Provide the [X, Y] coordinate of the cell's center where the given text is located.  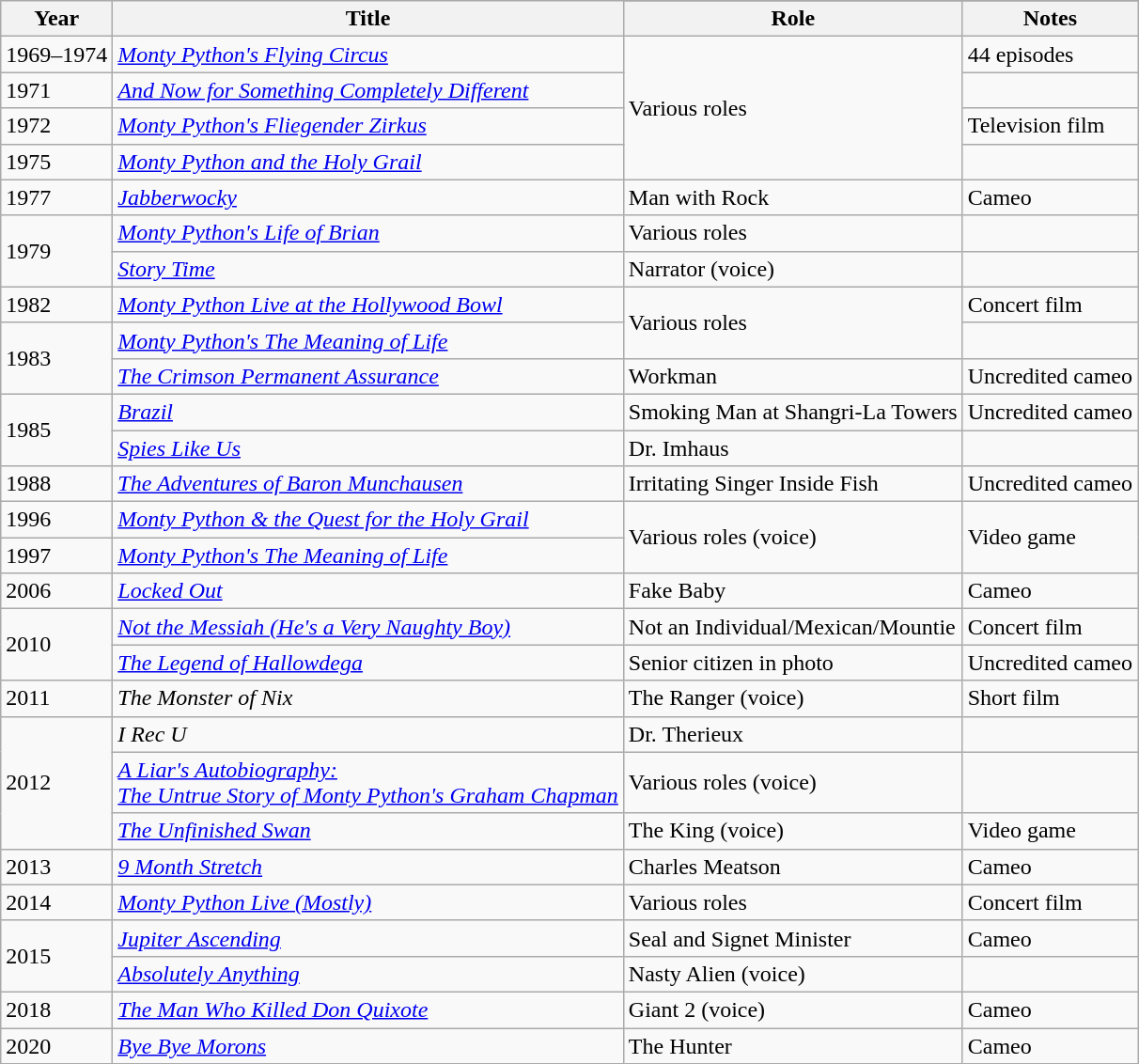
1979 [56, 251]
Notes [1050, 19]
The King (voice) [793, 831]
2014 [56, 902]
1996 [56, 520]
Title [368, 19]
1985 [56, 430]
Story Time [368, 269]
Narrator (voice) [793, 269]
Dr. Therieux [793, 734]
Irritating Singer Inside Fish [793, 484]
Man with Rock [793, 197]
1975 [56, 162]
The Legend of Hallowdega [368, 663]
1988 [56, 484]
The Man Who Killed Don Quixote [368, 1009]
Charles Meatson [793, 867]
2020 [56, 1046]
1969–1974 [56, 55]
Giant 2 (voice) [793, 1009]
Absolutely Anything [368, 974]
44 episodes [1050, 55]
Short film [1050, 698]
Workman [793, 376]
The Adventures of Baron Munchausen [368, 484]
1972 [56, 126]
2006 [56, 591]
I Rec U [368, 734]
1982 [56, 305]
Monty Python's Fliegender Zirkus [368, 126]
Fake Baby [793, 591]
Jabberwocky [368, 197]
Spies Like Us [368, 448]
Dr. Imhaus [793, 448]
1983 [56, 358]
The Unfinished Swan [368, 831]
Smoking Man at Shangri-La Towers [793, 412]
2013 [56, 867]
The Crimson Permanent Assurance [368, 376]
Monty Python's Life of Brian [368, 233]
Year [56, 19]
Monty Python Live (Mostly) [368, 902]
Not the Messiah (He's a Very Naughty Boy) [368, 627]
1971 [56, 90]
A Liar's Autobiography:The Untrue Story of Monty Python's Graham Chapman [368, 782]
2011 [56, 698]
The Ranger (voice) [793, 698]
Bye Bye Morons [368, 1046]
And Now for Something Completely Different [368, 90]
Seal and Signet Minister [793, 938]
Monty Python & the Quest for the Holy Grail [368, 520]
2015 [56, 956]
2018 [56, 1009]
Jupiter Ascending [368, 938]
1997 [56, 555]
Monty Python Live at the Hollywood Bowl [368, 305]
The Monster of Nix [368, 698]
Nasty Alien (voice) [793, 974]
Locked Out [368, 591]
2012 [56, 782]
1977 [56, 197]
Monty Python's Flying Circus [368, 55]
2010 [56, 645]
9 Month Stretch [368, 867]
Television film [1050, 126]
Monty Python and the Holy Grail [368, 162]
Not an Individual/Mexican/Mountie [793, 627]
Role [793, 19]
Brazil [368, 412]
The Hunter [793, 1046]
Senior citizen in photo [793, 663]
